Search for the cell housing the specified text and yield its [X, Y] center coordinate. 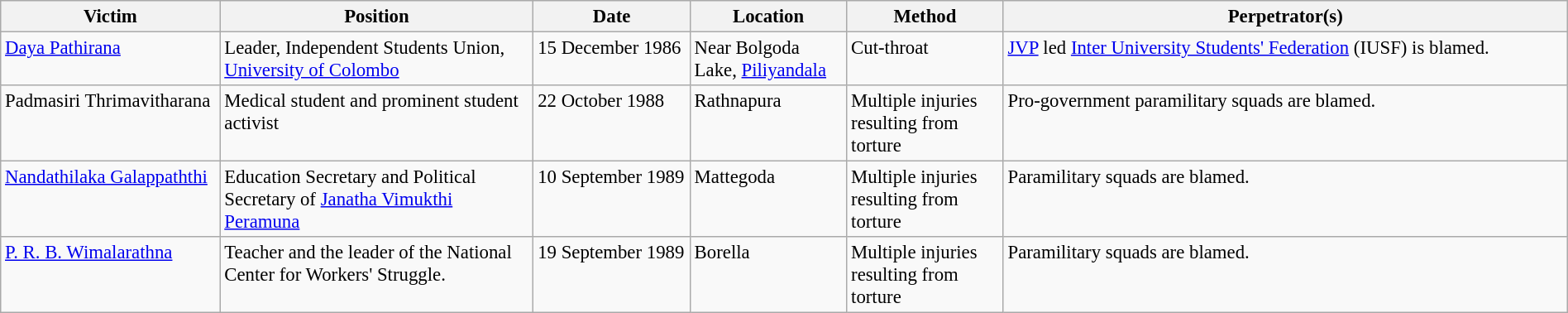
19 September 1989 [612, 275]
Perpetrator(s) [1285, 17]
Location [767, 17]
Mattegoda [767, 200]
Method [925, 17]
Medical student and prominent student activist [377, 123]
15 December 1986 [612, 60]
Cut-throat [925, 60]
22 October 1988 [612, 123]
Padmasiri Thrimavitharana [111, 123]
Nandathilaka Galappaththi [111, 200]
Pro-government paramilitary squads are blamed. [1285, 123]
P. R. B. Wimalarathna [111, 275]
Position [377, 17]
10 September 1989 [612, 200]
Victim [111, 17]
JVP led Inter University Students' Federation (IUSF) is blamed. [1285, 60]
Teacher and the leader of the National Center for Workers' Struggle. [377, 275]
Education Secretary and Political Secretary of Janatha Vimukthi Peramuna [377, 200]
Leader, Independent Students Union, University of Colombo [377, 60]
Near Bolgoda Lake, Piliyandala [767, 60]
Date [612, 17]
Borella [767, 275]
Rathnapura [767, 123]
Daya Pathirana [111, 60]
